For the text-containing cell, return its midpoint in [X, Y] coordinate format. 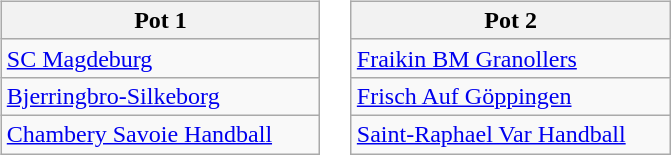
Frisch Auf Göppingen [510, 96]
Pot 2 [510, 20]
Chambery Savoie Handball [160, 134]
SC Magdeburg [160, 58]
Fraikin BM Granollers [510, 58]
Bjerringbro-Silkeborg [160, 96]
Saint-Raphael Var Handball [510, 134]
Pot 1 [160, 20]
